Output the [X, Y] coordinate of the center of the cell containing the given text.  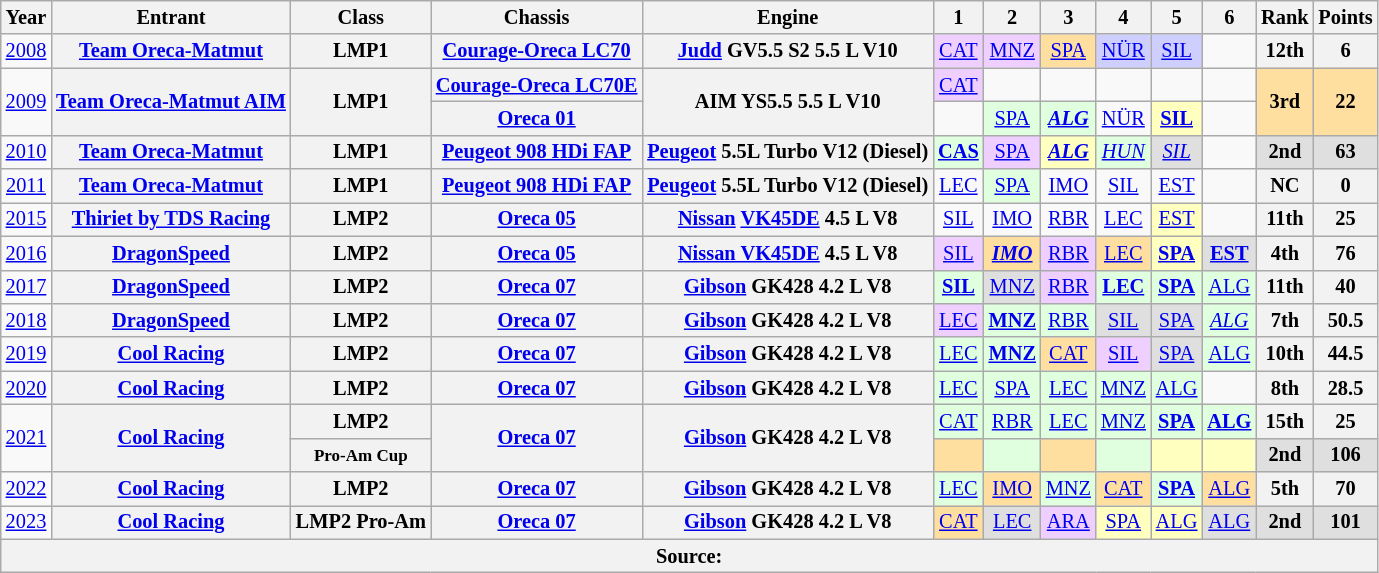
2 [1012, 17]
2022 [26, 489]
Judd GV5.5 S2 5.5 L V10 [788, 51]
28.5 [1345, 388]
Rank [1284, 17]
Year [26, 17]
HUN [1124, 152]
3 [1068, 17]
Points [1345, 17]
0 [1345, 186]
12th [1284, 51]
Class [361, 17]
Pro-Am Cup [361, 455]
2020 [26, 388]
Courage-Oreca LC70 [536, 51]
2011 [26, 186]
2019 [26, 354]
40 [1345, 287]
Source: [690, 556]
2009 [26, 102]
50.5 [1345, 320]
5th [1284, 489]
7th [1284, 320]
4 [1124, 17]
76 [1345, 253]
70 [1345, 489]
5 [1177, 17]
15th [1284, 421]
2008 [26, 51]
63 [1345, 152]
Engine [788, 17]
2023 [26, 522]
Entrant [171, 17]
2015 [26, 219]
1 [958, 17]
2018 [26, 320]
LMP2 Pro-Am [361, 522]
Team Oreca-Matmut AIM [171, 102]
2010 [26, 152]
NC [1284, 186]
Chassis [536, 17]
2016 [26, 253]
2017 [26, 287]
106 [1345, 455]
8th [1284, 388]
AIM YS5.5 5.5 L V10 [788, 102]
CAS [958, 152]
Courage-Oreca LC70E [536, 85]
Oreca 01 [536, 118]
3rd [1284, 102]
101 [1345, 522]
10th [1284, 354]
44.5 [1345, 354]
2021 [26, 438]
22 [1345, 102]
4th [1284, 253]
Thiriet by TDS Racing [171, 219]
ARA [1068, 522]
